Return (X, Y) of the center of cell containing provided text 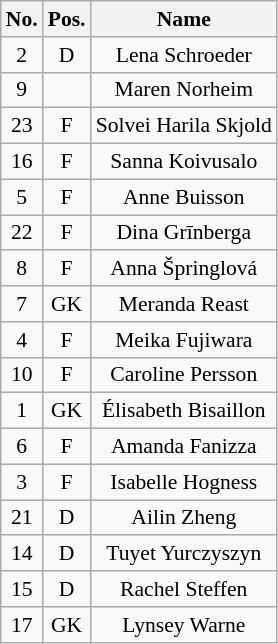
Caroline Persson (184, 375)
6 (22, 447)
15 (22, 589)
Sanna Koivusalo (184, 162)
Ailin Zheng (184, 518)
Amanda Fanizza (184, 447)
Meika Fujiwara (184, 340)
Lena Schroeder (184, 55)
5 (22, 197)
Dina Grīnberga (184, 233)
16 (22, 162)
10 (22, 375)
21 (22, 518)
9 (22, 90)
23 (22, 126)
Lynsey Warne (184, 625)
17 (22, 625)
Anna Špringlová (184, 269)
7 (22, 304)
3 (22, 482)
4 (22, 340)
14 (22, 554)
Rachel Steffen (184, 589)
Isabelle Hogness (184, 482)
8 (22, 269)
Anne Buisson (184, 197)
2 (22, 55)
Name (184, 19)
Meranda Reast (184, 304)
22 (22, 233)
Maren Norheim (184, 90)
Pos. (67, 19)
No. (22, 19)
Tuyet Yurczyszyn (184, 554)
1 (22, 411)
Élisabeth Bisaillon (184, 411)
Solvei Harila Skjold (184, 126)
